Output the (x, y) coordinate of the center of the cell containing the given text.  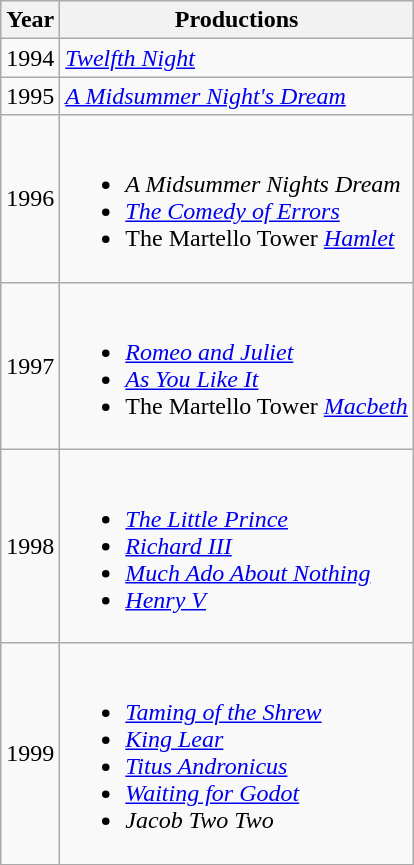
1998 (30, 546)
1999 (30, 754)
Twelfth Night (237, 58)
1997 (30, 366)
Productions (237, 20)
A Midsummer Night's Dream (237, 96)
1994 (30, 58)
A Midsummer Nights DreamThe Comedy of ErrorsThe Martello Tower Hamlet (237, 198)
The Little PrinceRichard IIIMuch Ado About NothingHenry V (237, 546)
1996 (30, 198)
Year (30, 20)
Romeo and JulietAs You Like ItThe Martello Tower Macbeth (237, 366)
1995 (30, 96)
Taming of the ShrewKing LearTitus AndronicusWaiting for GodotJacob Two Two (237, 754)
